Identify which cell holds the provided text, then report its [x, y] central coordinate. 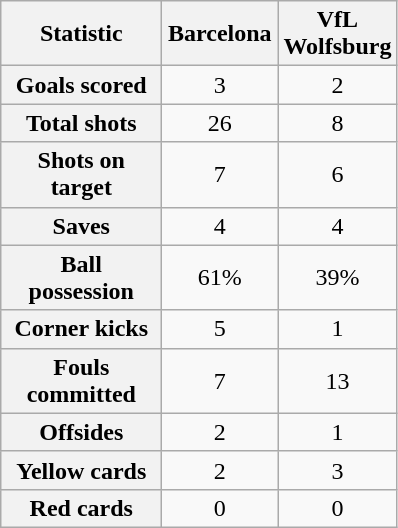
VfL Wolfsburg [338, 34]
61% [220, 278]
Offsides [82, 432]
Shots on target [82, 174]
5 [220, 329]
Corner kicks [82, 329]
26 [220, 123]
Yellow cards [82, 470]
Ball possession [82, 278]
Goals scored [82, 85]
Saves [82, 226]
Red cards [82, 508]
6 [338, 174]
39% [338, 278]
13 [338, 380]
Total shots [82, 123]
Fouls committed [82, 380]
Statistic [82, 34]
Barcelona [220, 34]
8 [338, 123]
